Search for the cell housing the specified text and yield its (X, Y) center coordinate. 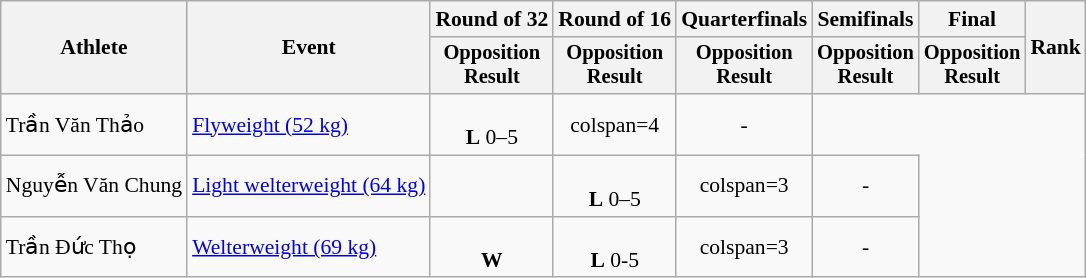
Nguyễn Văn Chung (94, 186)
Rank (1056, 48)
Light welterweight (64 kg) (308, 186)
Welterweight (69 kg) (308, 248)
Flyweight (52 kg) (308, 124)
Event (308, 48)
colspan=4 (614, 124)
W (492, 248)
Round of 16 (614, 19)
L 0-5 (614, 248)
Trần Văn Thảo (94, 124)
Quarterfinals (744, 19)
Final (972, 19)
Semifinals (866, 19)
Round of 32 (492, 19)
Athlete (94, 48)
Trần Đức Thọ (94, 248)
